Extract the (X, Y) coordinate from the center of the cell holding the provided text.  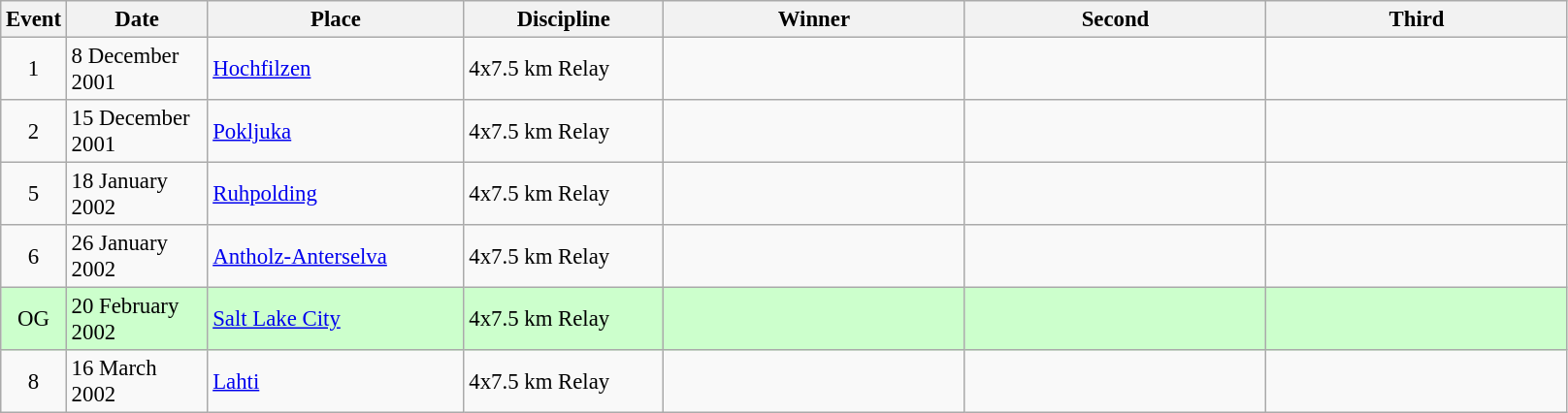
8 December 2001 (137, 70)
Third (1417, 19)
Event (34, 19)
Second (1116, 19)
5 (34, 194)
OG (34, 320)
Antholz-Anterselva (336, 256)
Winner (815, 19)
Pokljuka (336, 132)
Salt Lake City (336, 320)
Date (137, 19)
Ruhpolding (336, 194)
20 February 2002 (137, 320)
2 (34, 132)
Hochfilzen (336, 70)
6 (34, 256)
1 (34, 70)
26 January 2002 (137, 256)
18 January 2002 (137, 194)
Discipline (564, 19)
Place (336, 19)
15 December 2001 (137, 132)
